Pinpoint the cell where the given text exists, returning its [x, y] midpoint coordinate. 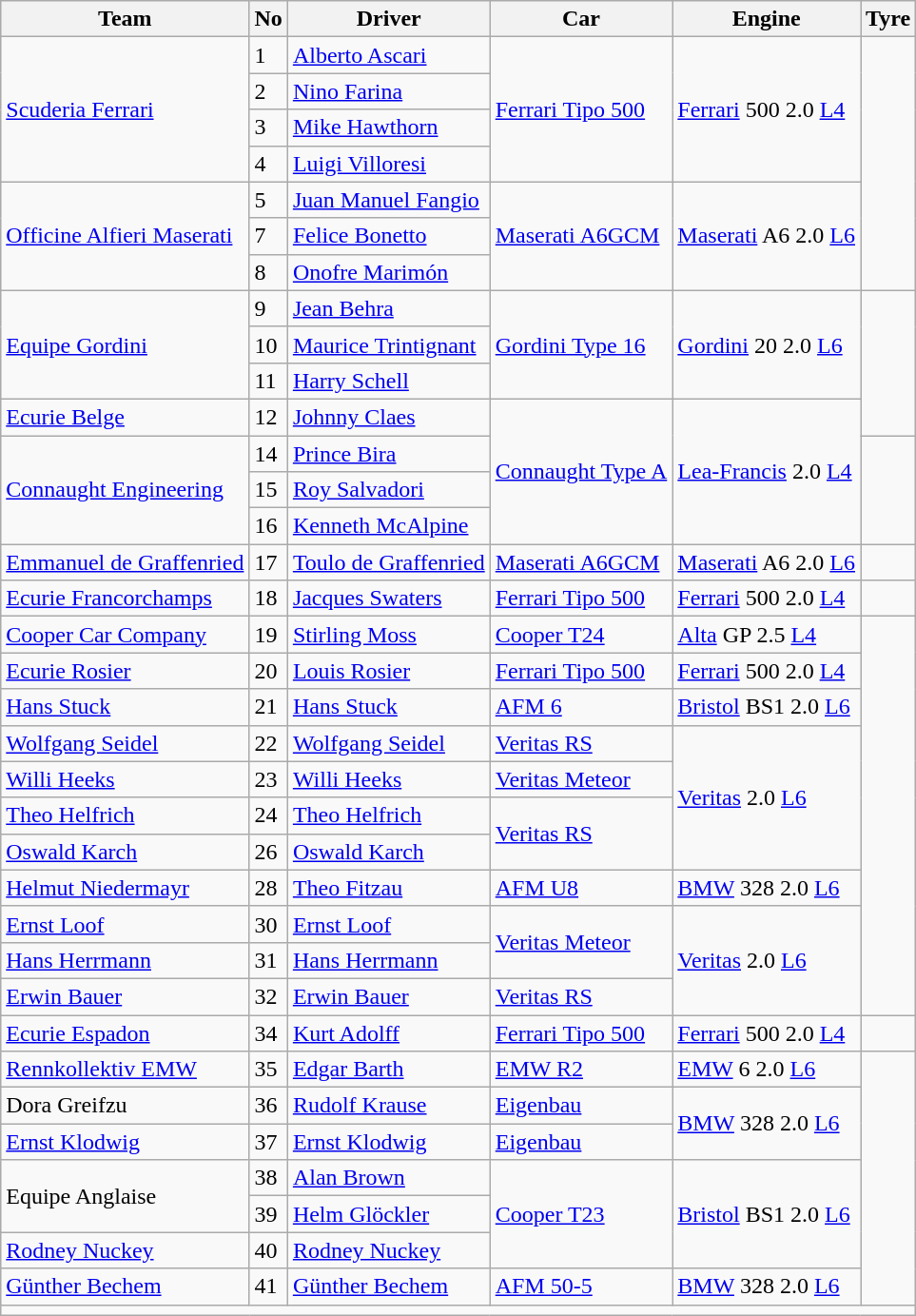
19 [268, 635]
Alta GP 2.5 L4 [767, 635]
Connaught Type A [581, 471]
36 [268, 1106]
41 [268, 1287]
Equipe Gordini [126, 344]
Toulo de Graffenried [388, 562]
14 [268, 454]
Rennkollektiv EMW [126, 1070]
Helm Glöckler [388, 1214]
18 [268, 599]
Gordini 20 2.0 L6 [767, 344]
Johnny Claes [388, 417]
Officine Alfieri Maserati [126, 236]
Ecurie Belge [126, 417]
Cooper Car Company [126, 635]
23 [268, 779]
EMW 6 2.0 L6 [767, 1070]
Onofre Marimón [388, 272]
26 [268, 852]
Nino Farina [388, 91]
AFM 50-5 [581, 1287]
38 [268, 1178]
7 [268, 236]
Jacques Swaters [388, 599]
Rudolf Krause [388, 1106]
Scuderia Ferrari [126, 109]
2 [268, 91]
8 [268, 272]
Connaught Engineering [126, 490]
9 [268, 308]
Edgar Barth [388, 1070]
35 [268, 1070]
Juan Manuel Fangio [388, 200]
Lea-Francis 2.0 L4 [767, 471]
28 [268, 888]
Equipe Anglaise [126, 1196]
20 [268, 671]
Harry Schell [388, 381]
Gordini Type 16 [581, 344]
1 [268, 55]
Mike Hawthorn [388, 128]
Ecurie Francorchamps [126, 599]
Cooper T24 [581, 635]
21 [268, 707]
Luigi Villoresi [388, 164]
12 [268, 417]
AFM U8 [581, 888]
Roy Salvadori [388, 490]
37 [268, 1142]
10 [268, 344]
Emmanuel de Graffenried [126, 562]
Cooper T23 [581, 1214]
Ecurie Espadon [126, 1032]
Team [126, 19]
39 [268, 1214]
Ecurie Rosier [126, 671]
Prince Bira [388, 454]
17 [268, 562]
Alan Brown [388, 1178]
No [268, 19]
3 [268, 128]
Felice Bonetto [388, 236]
31 [268, 960]
Kenneth McAlpine [388, 526]
AFM 6 [581, 707]
Engine [767, 19]
Dora Greifzu [126, 1106]
15 [268, 490]
5 [268, 200]
24 [268, 815]
11 [268, 381]
Alberto Ascari [388, 55]
4 [268, 164]
Tyre [888, 19]
EMW R2 [581, 1070]
40 [268, 1250]
Maurice Trintignant [388, 344]
Car [581, 19]
34 [268, 1032]
Driver [388, 19]
22 [268, 743]
32 [268, 996]
16 [268, 526]
Louis Rosier [388, 671]
Theo Fitzau [388, 888]
Stirling Moss [388, 635]
Kurt Adolff [388, 1032]
Jean Behra [388, 308]
Helmut Niedermayr [126, 888]
30 [268, 924]
